From the cell containing the given text, extract its center point as [x, y] coordinate. 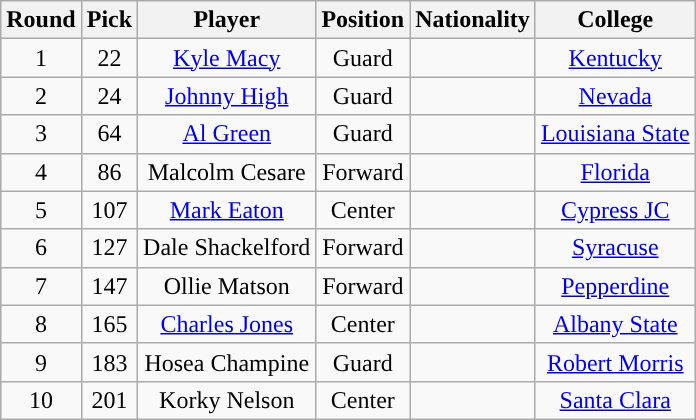
10 [41, 400]
22 [109, 58]
107 [109, 210]
Korky Nelson [227, 400]
165 [109, 324]
147 [109, 286]
Dale Shackelford [227, 248]
Position [363, 20]
Malcolm Cesare [227, 172]
Kentucky [615, 58]
4 [41, 172]
5 [41, 210]
Charles Jones [227, 324]
Mark Eaton [227, 210]
Al Green [227, 134]
Pepperdine [615, 286]
Ollie Matson [227, 286]
Hosea Champine [227, 362]
3 [41, 134]
2 [41, 96]
Robert Morris [615, 362]
Albany State [615, 324]
Syracuse [615, 248]
Nevada [615, 96]
64 [109, 134]
Florida [615, 172]
College [615, 20]
9 [41, 362]
Player [227, 20]
201 [109, 400]
Santa Clara [615, 400]
183 [109, 362]
Johnny High [227, 96]
8 [41, 324]
Nationality [473, 20]
Kyle Macy [227, 58]
127 [109, 248]
6 [41, 248]
Round [41, 20]
Louisiana State [615, 134]
86 [109, 172]
Cypress JC [615, 210]
7 [41, 286]
1 [41, 58]
24 [109, 96]
Pick [109, 20]
